Scan for the cell matching the given text and deliver its [X, Y] coordinate at center. 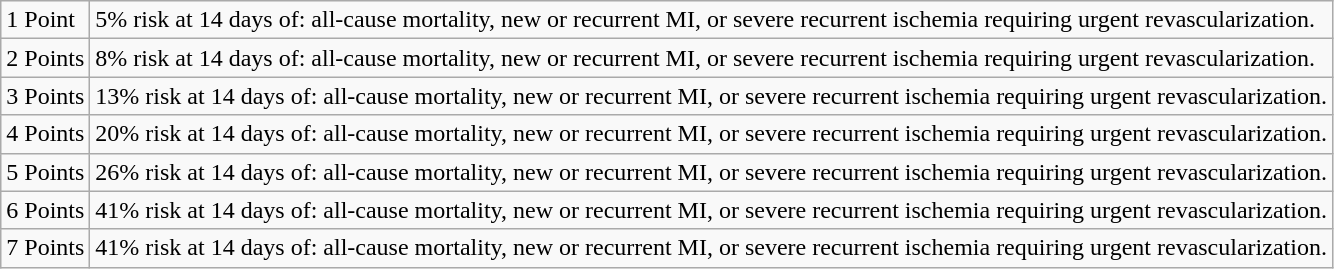
6 Points [46, 210]
3 Points [46, 96]
7 Points [46, 248]
1 Point [46, 20]
4 Points [46, 134]
13% risk at 14 days of: all-cause mortality, new or recurrent MI, or severe recurrent ischemia requiring urgent revascularization. [712, 96]
5% risk at 14 days of: all-cause mortality, new or recurrent MI, or severe recurrent ischemia requiring urgent revascularization. [712, 20]
5 Points [46, 172]
2 Points [46, 58]
26% risk at 14 days of: all-cause mortality, new or recurrent MI, or severe recurrent ischemia requiring urgent revascularization. [712, 172]
20% risk at 14 days of: all-cause mortality, new or recurrent MI, or severe recurrent ischemia requiring urgent revascularization. [712, 134]
8% risk at 14 days of: all-cause mortality, new or recurrent MI, or severe recurrent ischemia requiring urgent revascularization. [712, 58]
